Pinpoint the cell where the given text exists, returning its (x, y) midpoint coordinate. 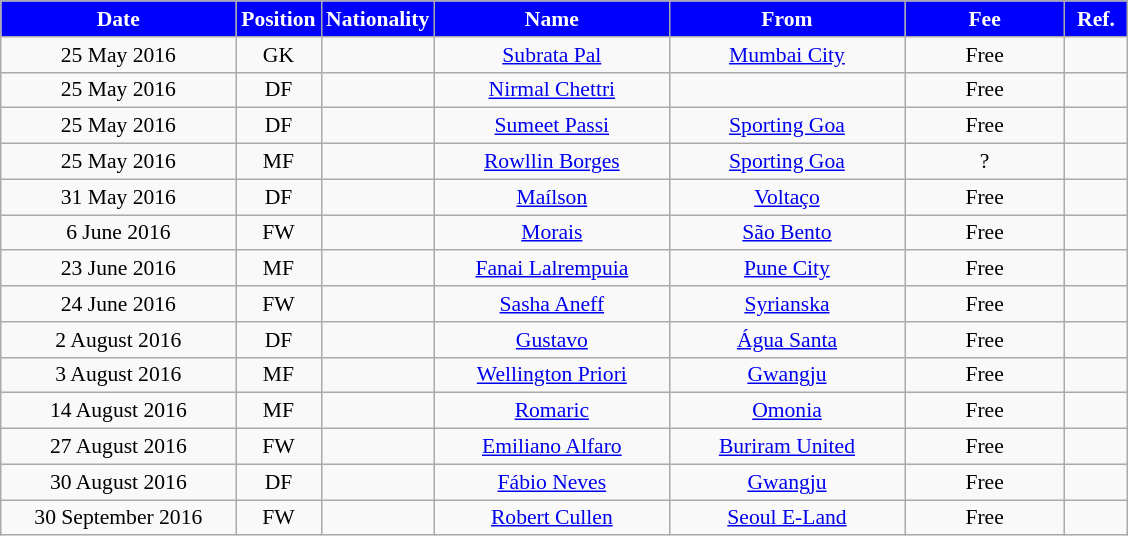
Nationality (378, 19)
Name (552, 19)
24 June 2016 (118, 304)
31 May 2016 (118, 197)
23 June 2016 (118, 269)
3 August 2016 (118, 375)
Seoul E-Land (786, 518)
6 June 2016 (118, 233)
Fábio Neves (552, 482)
30 August 2016 (118, 482)
Pune City (786, 269)
27 August 2016 (118, 447)
Subrata Pal (552, 55)
2 August 2016 (118, 340)
Position (278, 19)
Emiliano Alfaro (552, 447)
14 August 2016 (118, 411)
Sumeet Passi (552, 126)
Água Santa (786, 340)
Robert Cullen (552, 518)
Sasha Aneff (552, 304)
Omonia (786, 411)
Wellington Priori (552, 375)
Voltaço (786, 197)
Fee (985, 19)
Mumbai City (786, 55)
Buriram United (786, 447)
Syrianska (786, 304)
? (985, 162)
Maílson (552, 197)
From (786, 19)
GK (278, 55)
São Bento (786, 233)
Fanai Lalrempuia (552, 269)
Ref. (1096, 19)
Date (118, 19)
Gustavo (552, 340)
Romaric (552, 411)
Rowllin Borges (552, 162)
30 September 2016 (118, 518)
Morais (552, 233)
Nirmal Chettri (552, 90)
